Return the [x, y] coordinate for the center point of the cell that contains the specified text.  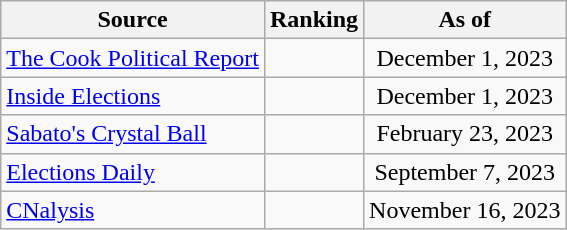
CNalysis [133, 210]
Source [133, 20]
Ranking [314, 20]
November 16, 2023 [465, 210]
The Cook Political Report [133, 58]
Inside Elections [133, 96]
As of [465, 20]
February 23, 2023 [465, 134]
Sabato's Crystal Ball [133, 134]
September 7, 2023 [465, 172]
Elections Daily [133, 172]
